Locate the cell with the specified text and output its [x, y] center coordinate. 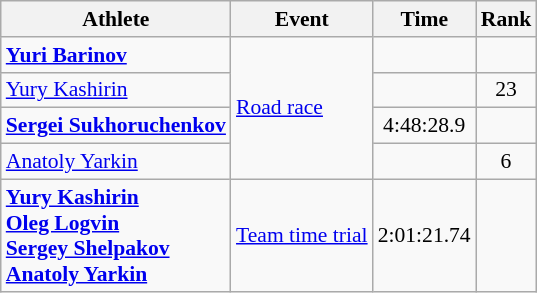
Yury KashirinOleg LogvinSergey ShelpakovAnatoly Yarkin [116, 235]
Event [302, 19]
Athlete [116, 19]
4:48:28.9 [424, 126]
Time [424, 19]
Team time trial [302, 235]
23 [506, 90]
Yuri Barinov [116, 55]
2:01:21.74 [424, 235]
6 [506, 162]
Anatoly Yarkin [116, 162]
Yury Kashirin [116, 90]
Road race [302, 108]
Rank [506, 19]
Sergei Sukhoruchenkov [116, 126]
